For the text-containing cell, return its midpoint in [x, y] coordinate format. 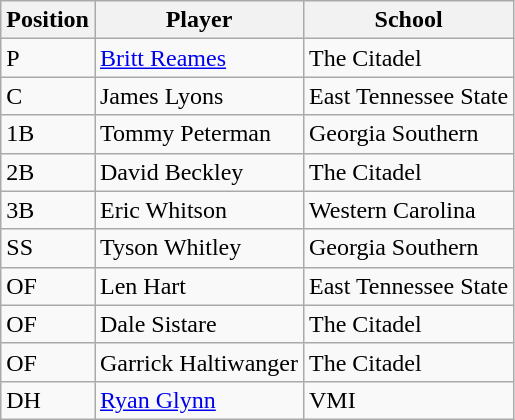
Player [198, 20]
Garrick Haltiwanger [198, 362]
Tommy Peterman [198, 134]
Len Hart [198, 286]
Dale Sistare [198, 324]
Eric Whitson [198, 210]
P [48, 58]
Tyson Whitley [198, 248]
School [408, 20]
Britt Reames [198, 58]
James Lyons [198, 96]
C [48, 96]
David Beckley [198, 172]
Ryan Glynn [198, 400]
3B [48, 210]
SS [48, 248]
1B [48, 134]
2B [48, 172]
VMI [408, 400]
Western Carolina [408, 210]
Position [48, 20]
DH [48, 400]
